Search for the cell housing the specified text and yield its [X, Y] center coordinate. 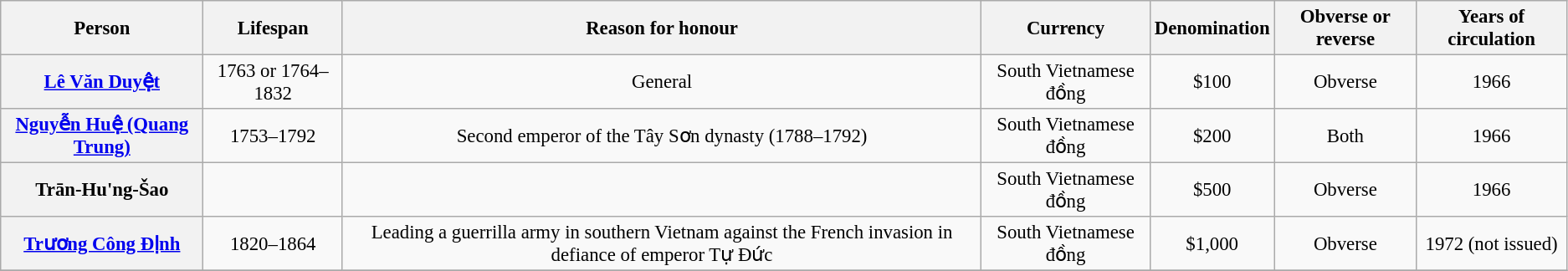
Trān-Hu'ng-Šao [102, 191]
Lê Văn Duyệt [102, 82]
Second emperor of the Tây Sơn dynasty (1788–1792) [661, 135]
Person [102, 28]
1972 (not issued) [1492, 244]
1753–1792 [273, 135]
Denomination [1212, 28]
Lifespan [273, 28]
Nguyễn Huệ (Quang Trung) [102, 135]
Years of circulation [1492, 28]
$200 [1212, 135]
1763 or 1764–1832 [273, 82]
1820–1864 [273, 244]
Leading a guerrilla army in southern Vietnam against the French invasion in defiance of emperor Tự Đức [661, 244]
General [661, 82]
Trương Công Định [102, 244]
$100 [1212, 82]
Currency [1066, 28]
$1,000 [1212, 244]
Reason for honour [661, 28]
Both [1345, 135]
Obverse or reverse [1345, 28]
$500 [1212, 191]
